Return [x, y] of the center of cell containing provided text 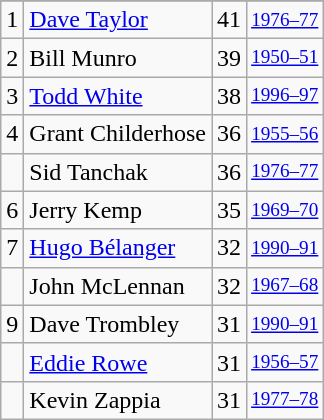
39 [230, 58]
2 [12, 58]
3 [12, 96]
1969–70 [285, 210]
4 [12, 134]
1956–57 [285, 362]
38 [230, 96]
Dave Trombley [118, 324]
Bill Munro [118, 58]
Todd White [118, 96]
Sid Tanchak [118, 172]
Hugo Bélanger [118, 248]
1950–51 [285, 58]
Kevin Zappia [118, 400]
1996–97 [285, 96]
35 [230, 210]
1955–56 [285, 134]
Jerry Kemp [118, 210]
Dave Taylor [118, 20]
Grant Childerhose [118, 134]
7 [12, 248]
6 [12, 210]
41 [230, 20]
1977–78 [285, 400]
Eddie Rowe [118, 362]
John McLennan [118, 286]
1967–68 [285, 286]
9 [12, 324]
1 [12, 20]
